Locate the cell with the specified text and output its (X, Y) center coordinate. 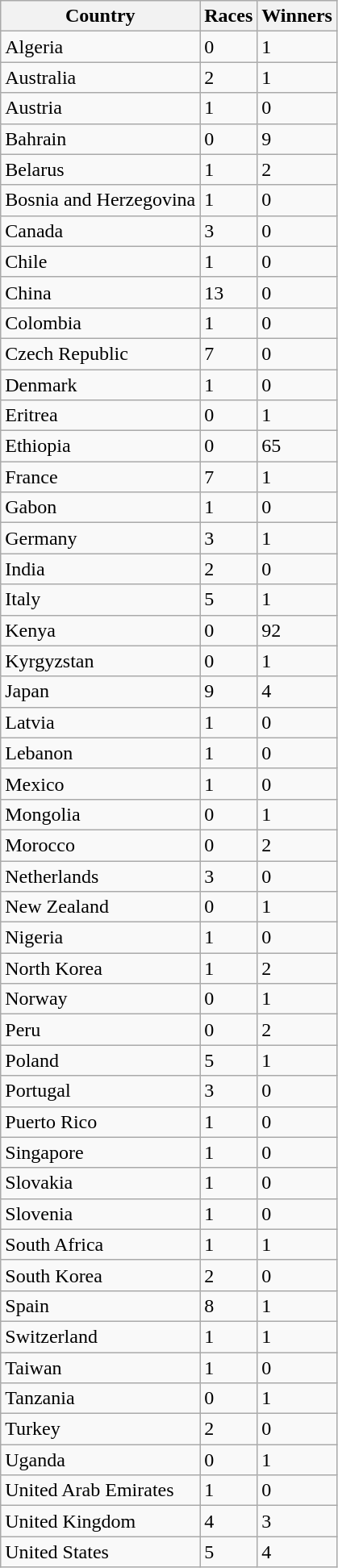
North Korea (100, 968)
Portugal (100, 1091)
United Arab Emirates (100, 1491)
13 (229, 292)
United States (100, 1552)
Turkey (100, 1429)
Gabon (100, 508)
Morocco (100, 845)
Races (229, 16)
Denmark (100, 385)
Mexico (100, 784)
8 (229, 1306)
Latvia (100, 722)
South Africa (100, 1244)
Bosnia and Herzegovina (100, 200)
Austria (100, 108)
Ethiopia (100, 446)
Czech Republic (100, 353)
Bahrain (100, 139)
Slovenia (100, 1214)
Belarus (100, 169)
Kenya (100, 630)
Germany (100, 538)
Winners (297, 16)
South Korea (100, 1275)
Country (100, 16)
65 (297, 446)
Algeria (100, 47)
Eritrea (100, 416)
Tanzania (100, 1399)
Switzerland (100, 1336)
Kyrgyzstan (100, 661)
Singapore (100, 1152)
Canada (100, 231)
92 (297, 630)
Italy (100, 600)
China (100, 292)
Slovakia (100, 1183)
Spain (100, 1306)
New Zealand (100, 907)
Mongolia (100, 814)
United Kingdom (100, 1521)
Peru (100, 1030)
Colombia (100, 323)
Nigeria (100, 938)
Norway (100, 999)
Netherlands (100, 876)
Lebanon (100, 753)
Japan (100, 692)
Taiwan (100, 1368)
France (100, 477)
Chile (100, 261)
Uganda (100, 1460)
Puerto Rico (100, 1122)
Australia (100, 77)
Poland (100, 1060)
India (100, 569)
